Pinpoint the cell where the given text exists, returning its (X, Y) midpoint coordinate. 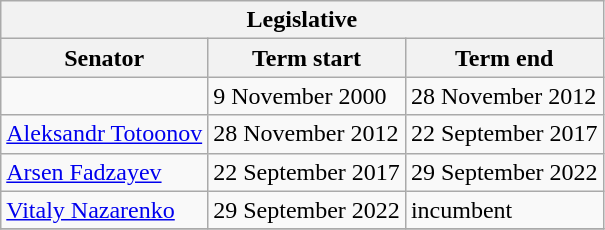
Term end (504, 58)
9 November 2000 (307, 96)
Term start (307, 58)
incumbent (504, 210)
Vitaly Nazarenko (104, 210)
Legislative (302, 20)
Aleksandr Totoonov (104, 134)
Senator (104, 58)
Arsen Fadzayev (104, 172)
